Locate the cell with the specified text and output its [x, y] center coordinate. 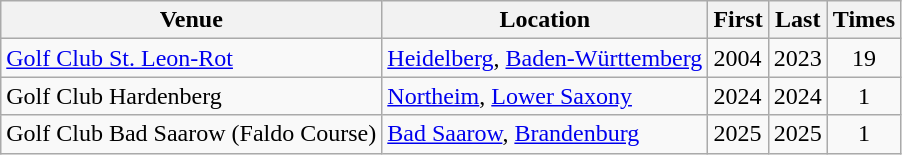
2004 [738, 58]
Times [864, 20]
Northeim, Lower Saxony [545, 96]
First [738, 20]
19 [864, 58]
Location [545, 20]
Bad Saarow, Brandenburg [545, 134]
2023 [798, 58]
Heidelberg, Baden-Württemberg [545, 58]
Golf Club St. Leon-Rot [192, 58]
Golf Club Bad Saarow (Faldo Course) [192, 134]
Golf Club Hardenberg [192, 96]
Last [798, 20]
Venue [192, 20]
